Output the (x, y) coordinate of the center of the cell containing the given text.  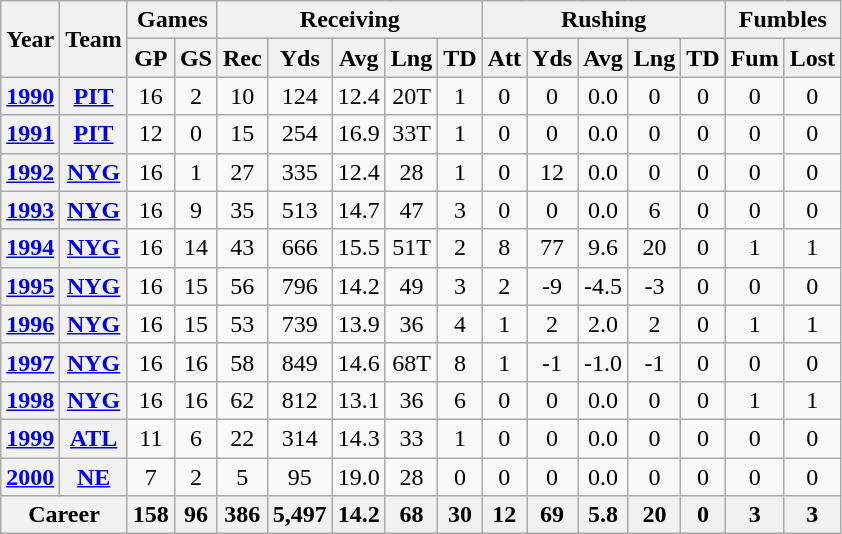
-1.0 (604, 362)
56 (242, 286)
Team (94, 39)
15.5 (358, 248)
20T (411, 96)
68 (411, 515)
NE (94, 477)
33 (411, 438)
13.9 (358, 324)
1991 (30, 134)
254 (300, 134)
Lost (812, 58)
30 (460, 515)
9 (196, 210)
14.6 (358, 362)
Att (504, 58)
35 (242, 210)
62 (242, 400)
ATL (94, 438)
Games (172, 20)
1993 (30, 210)
47 (411, 210)
10 (242, 96)
43 (242, 248)
158 (150, 515)
13.1 (358, 400)
Career (64, 515)
14 (196, 248)
Rushing (604, 20)
1998 (30, 400)
Rec (242, 58)
849 (300, 362)
1996 (30, 324)
14.3 (358, 438)
58 (242, 362)
1997 (30, 362)
11 (150, 438)
386 (242, 515)
GP (150, 58)
2.0 (604, 324)
-9 (552, 286)
16.9 (358, 134)
GS (196, 58)
124 (300, 96)
69 (552, 515)
1999 (30, 438)
Receiving (350, 20)
27 (242, 172)
Year (30, 39)
796 (300, 286)
314 (300, 438)
49 (411, 286)
7 (150, 477)
53 (242, 324)
68T (411, 362)
Fum (754, 58)
1990 (30, 96)
5,497 (300, 515)
Fumbles (782, 20)
335 (300, 172)
77 (552, 248)
51T (411, 248)
513 (300, 210)
2000 (30, 477)
-4.5 (604, 286)
666 (300, 248)
95 (300, 477)
14.7 (358, 210)
812 (300, 400)
33T (411, 134)
5.8 (604, 515)
4 (460, 324)
1992 (30, 172)
96 (196, 515)
1994 (30, 248)
19.0 (358, 477)
9.6 (604, 248)
22 (242, 438)
1995 (30, 286)
739 (300, 324)
-3 (654, 286)
5 (242, 477)
